Find where the given text appears and provide that cell's center as [x, y] coordinate. 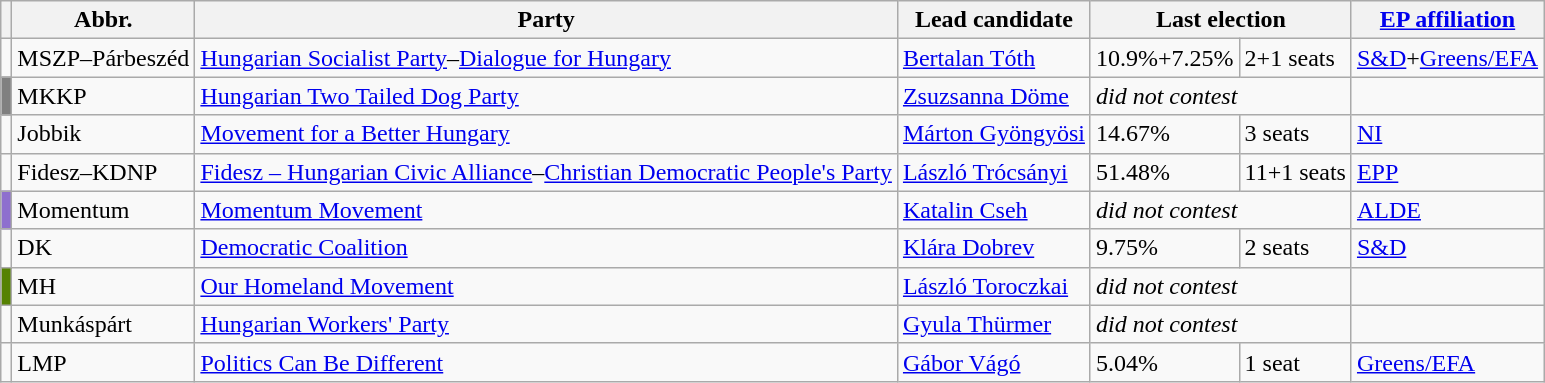
NI [1447, 134]
S&D+Greens/EFA [1447, 58]
Fidesz–KDNP [104, 172]
Hungarian Workers' Party [546, 324]
EP affiliation [1447, 20]
9.75% [1164, 248]
S&D [1447, 248]
Gyula Thürmer [994, 324]
Politics Can Be Different [546, 362]
Márton Gyöngyösi [994, 134]
MSZP–Párbeszéd [104, 58]
Klára Dobrev [994, 248]
Abbr. [104, 20]
Lead candidate [994, 20]
51.48% [1164, 172]
Hungarian Socialist Party–Dialogue for Hungary [546, 58]
14.67% [1164, 134]
Last election [1220, 20]
Party [546, 20]
Munkáspárt [104, 324]
Hungarian Two Tailed Dog Party [546, 96]
Our Homeland Movement [546, 286]
Fidesz – Hungarian Civic Alliance–Christian Democratic People's Party [546, 172]
DK [104, 248]
LMP [104, 362]
Bertalan Tóth [994, 58]
11+1 seats [1295, 172]
1 seat [1295, 362]
Gábor Vágó [994, 362]
MKKP [104, 96]
László Toroczkai [994, 286]
Jobbik [104, 134]
Momentum [104, 210]
ALDE [1447, 210]
5.04% [1164, 362]
Movement for a Better Hungary [546, 134]
2+1 seats [1295, 58]
Greens/EFA [1447, 362]
Democratic Coalition [546, 248]
Momentum Movement [546, 210]
10.9%+7.25% [1164, 58]
MH [104, 286]
Zsuzsanna Döme [994, 96]
3 seats [1295, 134]
2 seats [1295, 248]
EPP [1447, 172]
László Trócsányi [994, 172]
Katalin Cseh [994, 210]
